Detect which cell encompasses the target text, then output its [X, Y] center coordinate. 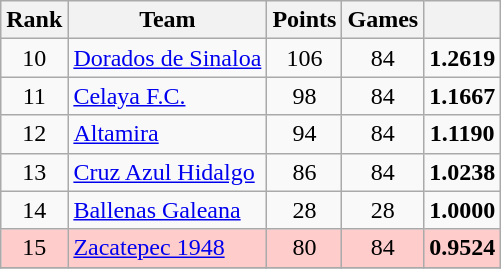
1.0238 [462, 172]
Games [383, 20]
Cruz Azul Hidalgo [168, 172]
1.2619 [462, 58]
12 [34, 134]
Points [304, 20]
Ballenas Galeana [168, 210]
Team [168, 20]
Rank [34, 20]
11 [34, 96]
13 [34, 172]
98 [304, 96]
1.1190 [462, 134]
14 [34, 210]
Celaya F.C. [168, 96]
0.9524 [462, 248]
1.1667 [462, 96]
80 [304, 248]
94 [304, 134]
86 [304, 172]
10 [34, 58]
Altamira [168, 134]
1.0000 [462, 210]
15 [34, 248]
Zacatepec 1948 [168, 248]
106 [304, 58]
Dorados de Sinaloa [168, 58]
